Identify which cell holds the provided text, then report its [x, y] central coordinate. 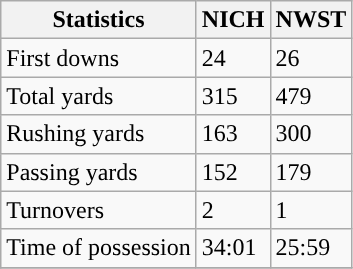
Rushing yards [99, 134]
1 [311, 210]
First downs [99, 58]
Statistics [99, 20]
25:59 [311, 248]
24 [233, 58]
34:01 [233, 248]
NICH [233, 20]
2 [233, 210]
Turnovers [99, 210]
26 [311, 58]
300 [311, 134]
315 [233, 96]
479 [311, 96]
NWST [311, 20]
152 [233, 172]
179 [311, 172]
163 [233, 134]
Total yards [99, 96]
Time of possession [99, 248]
Passing yards [99, 172]
